Extract the (x, y) coordinate from the center of the cell holding the provided text.  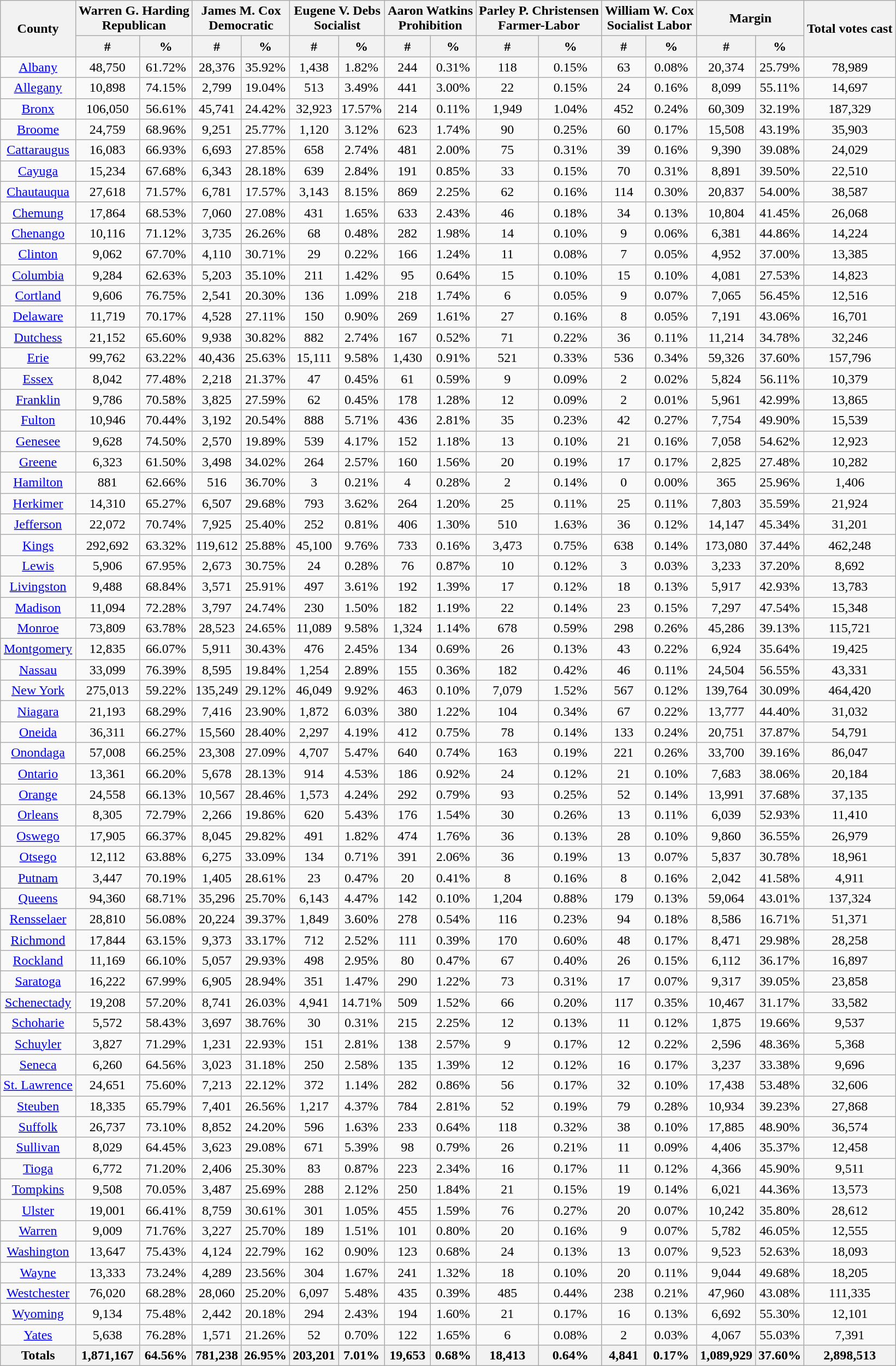
620 (315, 815)
35.92% (265, 67)
23.56% (265, 1273)
8,045 (216, 836)
9,628 (107, 441)
16.71% (780, 919)
19.04% (265, 88)
372 (315, 1085)
15,539 (850, 420)
94 (624, 919)
56.08% (166, 919)
14,697 (850, 88)
32,606 (850, 1085)
16,222 (107, 982)
36.55% (780, 836)
Erie (38, 358)
94,360 (107, 898)
0.48% (361, 233)
671 (315, 1148)
474 (407, 836)
380 (407, 711)
28.18% (265, 171)
63.22% (166, 358)
4.47% (361, 898)
56.55% (780, 670)
7,297 (726, 608)
20,751 (726, 732)
36,574 (850, 1127)
77.48% (166, 379)
28.61% (265, 877)
12,112 (107, 857)
1,871,167 (107, 1356)
882 (315, 337)
12,555 (850, 1231)
4,911 (850, 877)
Livingston (38, 586)
9,284 (107, 275)
111 (407, 940)
733 (407, 545)
30.82% (265, 337)
68.28% (166, 1293)
Cortland (38, 296)
68.71% (166, 898)
79 (624, 1106)
Columbia (38, 275)
70.05% (166, 1189)
1.30% (453, 524)
1.09% (361, 296)
41.58% (780, 877)
Bronx (38, 109)
Wayne (38, 1273)
0.33% (570, 358)
6,112 (726, 961)
292 (407, 794)
67.70% (166, 254)
135 (407, 1065)
2,799 (216, 88)
10,242 (726, 1210)
218 (407, 296)
14.71% (361, 1002)
30.75% (265, 566)
37,135 (850, 794)
59.22% (166, 691)
2,442 (216, 1314)
Oswego (38, 836)
20,837 (726, 192)
70.44% (166, 420)
Herkimer (38, 503)
86,047 (850, 753)
37.00% (780, 254)
233 (407, 1127)
11,719 (107, 317)
640 (407, 753)
28.13% (265, 774)
39 (624, 150)
38.76% (265, 1023)
1,204 (508, 898)
275,013 (107, 691)
191 (407, 171)
20.54% (265, 420)
11,094 (107, 608)
6,343 (216, 171)
150 (315, 317)
25.30% (265, 1168)
10,282 (850, 462)
29 (315, 254)
18,205 (850, 1273)
1.28% (453, 400)
25.40% (265, 524)
44.36% (780, 1189)
22.79% (265, 1251)
26,979 (850, 836)
56 (508, 1085)
11,169 (107, 961)
35,903 (850, 129)
3,143 (315, 192)
24.74% (265, 608)
32 (624, 1085)
35,296 (216, 898)
1.42% (361, 275)
6,905 (216, 982)
63.88% (166, 857)
30.71% (265, 254)
Washington (38, 1251)
435 (407, 1293)
Seneca (38, 1065)
0.71% (361, 857)
0.41% (453, 877)
27,868 (850, 1106)
42.99% (780, 400)
25.69% (265, 1189)
6,692 (726, 1314)
9,373 (216, 940)
7,065 (726, 296)
462,248 (850, 545)
0.74% (453, 753)
3,233 (726, 566)
176 (407, 815)
21,152 (107, 337)
13,777 (726, 711)
Chautauqua (38, 192)
521 (508, 358)
49.68% (780, 1273)
40,436 (216, 358)
27.11% (265, 317)
Genesee (38, 441)
48 (624, 940)
2,042 (726, 877)
1,573 (315, 794)
1.76% (453, 836)
17,438 (726, 1085)
35.37% (780, 1148)
60 (624, 129)
0.06% (671, 233)
28.46% (265, 794)
3,473 (508, 545)
9,317 (726, 982)
45,286 (726, 628)
1,217 (315, 1106)
Total votes cast (850, 28)
5,837 (726, 857)
869 (407, 192)
1.47% (361, 982)
71 (508, 337)
53.48% (780, 1085)
Chemung (38, 212)
32,923 (315, 109)
13,361 (107, 774)
12,516 (850, 296)
80 (407, 961)
0.42% (570, 670)
2.45% (361, 649)
Schuyler (38, 1044)
1.24% (453, 254)
20.30% (265, 296)
6,097 (315, 1293)
17,864 (107, 212)
3.61% (361, 586)
10 (508, 566)
24,504 (726, 670)
42.93% (780, 586)
6,143 (315, 898)
18,413 (508, 1356)
3,623 (216, 1148)
Suffolk (38, 1127)
151 (315, 1044)
0.52% (453, 337)
99,762 (107, 358)
1.59% (453, 1210)
241 (407, 1273)
2.89% (361, 670)
10,898 (107, 88)
25.91% (265, 586)
25.20% (265, 1293)
68.53% (166, 212)
7,754 (726, 420)
Rensselaer (38, 919)
6,381 (726, 233)
33,700 (726, 753)
15,234 (107, 171)
0.60% (570, 940)
Albany (38, 67)
464,420 (850, 691)
351 (315, 982)
73.10% (166, 1127)
298 (624, 628)
2.84% (361, 171)
32.19% (780, 109)
8,042 (107, 379)
2.34% (453, 1168)
455 (407, 1210)
44.86% (780, 233)
138 (407, 1044)
71.12% (166, 233)
3,571 (216, 586)
39.23% (780, 1106)
43.01% (780, 898)
68.96% (166, 129)
27.53% (780, 275)
70.58% (166, 400)
1.32% (453, 1273)
10,946 (107, 420)
0.35% (671, 1002)
16,897 (850, 961)
21,193 (107, 711)
44.40% (780, 711)
0 (624, 483)
292,692 (107, 545)
6,781 (216, 192)
203,201 (315, 1356)
17,885 (726, 1127)
510 (508, 524)
54,791 (850, 732)
41.45% (780, 212)
10,934 (726, 1106)
8,099 (726, 88)
7.01% (361, 1356)
18,335 (107, 1106)
Queens (38, 898)
76.28% (166, 1335)
45.90% (780, 1168)
25.96% (780, 483)
28,810 (107, 919)
0.88% (570, 898)
Allegany (38, 88)
31,032 (850, 711)
Parley P. ChristensenFarmer-Labor (539, 19)
9,044 (726, 1273)
59,326 (726, 358)
65.27% (166, 503)
26.03% (265, 1002)
406 (407, 524)
123 (407, 1251)
62.66% (166, 483)
43.19% (780, 129)
43.06% (780, 317)
11,214 (726, 337)
Richmond (38, 940)
11,089 (315, 628)
186 (407, 774)
68.29% (166, 711)
56.45% (780, 296)
8,692 (850, 566)
16,083 (107, 150)
5,572 (107, 1023)
5,917 (726, 586)
1,324 (407, 628)
0.01% (671, 400)
9,488 (107, 586)
43 (624, 649)
66.07% (166, 649)
29.82% (265, 836)
Delaware (38, 317)
5,678 (216, 774)
48.36% (780, 1044)
0.86% (453, 1085)
278 (407, 919)
66.41% (166, 1210)
3,487 (216, 1189)
3,825 (216, 400)
3.49% (361, 88)
Niagara (38, 711)
46,049 (315, 691)
21.37% (265, 379)
Eugene V. DebsSocialist (337, 19)
3,735 (216, 233)
365 (726, 483)
4,289 (216, 1273)
4,952 (726, 254)
19.86% (265, 815)
881 (107, 483)
481 (407, 150)
Westchester (38, 1293)
19 (624, 1189)
14,224 (850, 233)
5,911 (216, 649)
0.80% (453, 1231)
63.32% (166, 545)
Monroe (38, 628)
1,875 (726, 1023)
Steuben (38, 1106)
39.05% (780, 982)
513 (315, 88)
8,471 (726, 940)
6,507 (216, 503)
74.50% (166, 441)
3,237 (726, 1065)
9,134 (107, 1314)
2,898,513 (850, 1356)
71.57% (166, 192)
0.32% (570, 1127)
73 (508, 982)
1.84% (453, 1189)
Lewis (38, 566)
304 (315, 1273)
4,528 (216, 317)
52.93% (780, 815)
37.20% (780, 566)
7,401 (216, 1106)
Cayuga (38, 171)
Essex (38, 379)
2,825 (726, 462)
71.76% (166, 1231)
3.00% (453, 88)
2.58% (361, 1065)
633 (407, 212)
34.02% (265, 462)
19,653 (407, 1356)
9.76% (361, 545)
288 (315, 1189)
6,275 (216, 857)
244 (407, 67)
67.99% (166, 982)
32,246 (850, 337)
66.13% (166, 794)
Montgomery (38, 649)
68.84% (166, 586)
42 (624, 420)
1.51% (361, 1231)
Schenectady (38, 1002)
12,101 (850, 1314)
Franklin (38, 400)
13,573 (850, 1189)
4,110 (216, 254)
781,238 (216, 1356)
539 (315, 441)
24,029 (850, 150)
1,949 (508, 109)
68 (315, 233)
33.17% (265, 940)
75.43% (166, 1251)
10,567 (216, 794)
20,224 (216, 919)
20.18% (265, 1314)
30.78% (780, 857)
914 (315, 774)
155 (407, 670)
1,405 (216, 877)
63.78% (166, 628)
0.30% (671, 192)
19.84% (265, 670)
27.09% (265, 753)
Wyoming (38, 1314)
75.48% (166, 1314)
13,333 (107, 1273)
Onondaga (38, 753)
4,406 (726, 1148)
1.20% (453, 503)
888 (315, 420)
476 (315, 649)
83 (315, 1168)
36,311 (107, 732)
1.05% (361, 1210)
13,647 (107, 1251)
491 (315, 836)
152 (407, 441)
60,309 (726, 109)
29.93% (265, 961)
6,924 (726, 649)
Tioga (38, 1168)
63 (624, 67)
Greene (38, 462)
3,697 (216, 1023)
1,438 (315, 67)
12,835 (107, 649)
39.16% (780, 753)
39.50% (780, 171)
67.95% (166, 566)
122 (407, 1335)
114 (624, 192)
58.43% (166, 1023)
5.47% (361, 753)
596 (315, 1127)
115,721 (850, 628)
66.37% (166, 836)
3,192 (216, 420)
19,425 (850, 649)
8,852 (216, 1127)
11,410 (850, 815)
70.17% (166, 317)
Fulton (38, 420)
25.63% (265, 358)
230 (315, 608)
12,923 (850, 441)
5.39% (361, 1148)
1.56% (453, 462)
0.70% (361, 1335)
4.37% (361, 1106)
24.65% (265, 628)
Tompkins (38, 1189)
3.12% (361, 129)
10,379 (850, 379)
49.90% (780, 420)
Jefferson (38, 524)
252 (315, 524)
14,823 (850, 275)
93 (508, 794)
2,673 (216, 566)
24.42% (265, 109)
27.85% (265, 150)
35.80% (780, 1210)
1.04% (570, 109)
Hamilton (38, 483)
36.17% (780, 961)
26.26% (265, 233)
638 (624, 545)
13,991 (726, 794)
33.38% (780, 1065)
1,231 (216, 1044)
29.68% (265, 503)
Orange (38, 794)
Saratoga (38, 982)
4 (407, 483)
412 (407, 732)
54.00% (780, 192)
215 (407, 1023)
28,060 (216, 1293)
33 (508, 171)
1.50% (361, 608)
5,203 (216, 275)
0.85% (453, 171)
75 (508, 150)
74.15% (166, 88)
8,891 (726, 171)
536 (624, 358)
5.43% (361, 815)
26,068 (850, 212)
48.90% (780, 1127)
18,093 (850, 1251)
16,701 (850, 317)
8,305 (107, 815)
14,147 (726, 524)
61 (407, 379)
139,764 (726, 691)
22.12% (265, 1085)
221 (624, 753)
39.13% (780, 628)
623 (407, 129)
5,824 (726, 379)
Rockland (38, 961)
76.75% (166, 296)
33,099 (107, 670)
73,809 (107, 628)
0.91% (453, 358)
4,841 (624, 1356)
90 (508, 129)
178 (407, 400)
135,249 (216, 691)
25.88% (265, 545)
James M. CoxDemocratic (241, 19)
8,759 (216, 1210)
7,191 (726, 317)
497 (315, 586)
37.44% (780, 545)
21.26% (265, 1335)
3,023 (216, 1065)
8,595 (216, 670)
66 (508, 1002)
Sullivan (38, 1148)
29.98% (780, 940)
9,508 (107, 1189)
301 (315, 1210)
20,374 (726, 67)
27.08% (265, 212)
56.11% (780, 379)
9,062 (107, 254)
5,906 (107, 566)
1.60% (453, 1314)
269 (407, 317)
30.43% (265, 649)
1,849 (315, 919)
47 (315, 379)
St. Lawrence (38, 1085)
35.59% (780, 503)
28,612 (850, 1210)
1,406 (850, 483)
4.53% (361, 774)
34.78% (780, 337)
436 (407, 420)
30.61% (265, 1210)
7,391 (850, 1335)
37.68% (780, 794)
658 (315, 150)
117 (624, 1002)
Nassau (38, 670)
9,606 (107, 296)
192 (407, 586)
Kings (38, 545)
95 (407, 275)
1,571 (216, 1335)
187,329 (850, 109)
13,385 (850, 254)
Dutchess (38, 337)
70.74% (166, 524)
14 (508, 233)
13,865 (850, 400)
54.62% (780, 441)
33,582 (850, 1002)
6,693 (216, 150)
17,844 (107, 940)
28,258 (850, 940)
29.12% (265, 691)
6,772 (107, 1168)
7 (624, 254)
9,511 (850, 1168)
163 (508, 753)
24,759 (107, 129)
0.00% (671, 483)
104 (508, 711)
Warren G. HardingRepublican (134, 19)
2.00% (453, 150)
27,618 (107, 192)
3,447 (107, 877)
5,782 (726, 1231)
1.18% (453, 441)
2,297 (315, 732)
73.24% (166, 1273)
639 (315, 171)
189 (315, 1231)
15,508 (726, 129)
6,039 (726, 815)
5.71% (361, 420)
167 (407, 337)
51,371 (850, 919)
498 (315, 961)
160 (407, 462)
55.03% (780, 1335)
New York (38, 691)
6,323 (107, 462)
116 (508, 919)
211 (315, 275)
Schoharie (38, 1023)
4.24% (361, 794)
38 (624, 1127)
7,803 (726, 503)
516 (216, 483)
27.48% (780, 462)
35.64% (780, 649)
170 (508, 940)
26.56% (265, 1106)
712 (315, 940)
6,260 (107, 1065)
0.40% (570, 961)
19,001 (107, 1210)
7,060 (216, 212)
31.17% (780, 1002)
75.60% (166, 1085)
7,925 (216, 524)
22,510 (850, 171)
6,021 (726, 1189)
4,707 (315, 753)
290 (407, 982)
5,961 (726, 400)
1.61% (453, 317)
9.92% (361, 691)
431 (315, 212)
2,218 (216, 379)
0.02% (671, 379)
24,651 (107, 1085)
238 (624, 1293)
223 (407, 1168)
Otsego (38, 857)
72.79% (166, 815)
9,523 (726, 1251)
3.60% (361, 919)
136 (315, 296)
Margin (750, 19)
37.87% (780, 732)
1.67% (361, 1273)
76,020 (107, 1293)
19,208 (107, 1002)
66.20% (166, 774)
173,080 (726, 545)
13,783 (850, 586)
509 (407, 1002)
38,587 (850, 192)
1.54% (453, 815)
294 (315, 1314)
21,924 (850, 503)
4,941 (315, 1002)
31.18% (265, 1065)
5,368 (850, 1044)
793 (315, 503)
6.03% (361, 711)
5,057 (216, 961)
179 (624, 898)
119,612 (216, 545)
22.93% (265, 1044)
Ulster (38, 1210)
485 (508, 1293)
1.98% (453, 233)
10,804 (726, 212)
15,111 (315, 358)
2.95% (361, 961)
19.66% (780, 1023)
441 (407, 88)
33.09% (265, 857)
15,348 (850, 608)
9,537 (850, 1023)
106,050 (107, 109)
28,523 (216, 628)
166 (407, 254)
76.39% (166, 670)
61.72% (166, 67)
35.10% (265, 275)
46.05% (780, 1231)
70 (624, 171)
0.54% (453, 919)
214 (407, 109)
57,008 (107, 753)
64.45% (166, 1148)
10,116 (107, 233)
34 (624, 212)
38.06% (780, 774)
1,089,929 (726, 1356)
2.52% (361, 940)
1,120 (315, 129)
56.61% (166, 109)
59,064 (726, 898)
78 (508, 732)
30.09% (780, 691)
45.34% (780, 524)
391 (407, 857)
35 (508, 420)
26,737 (107, 1127)
1,254 (315, 670)
39.08% (780, 150)
65.60% (166, 337)
2,266 (216, 815)
4,081 (726, 275)
0.36% (453, 670)
8.15% (361, 192)
39.37% (265, 919)
194 (407, 1314)
Cattaraugus (38, 150)
66.10% (166, 961)
55.30% (780, 1314)
101 (407, 1231)
61.50% (166, 462)
71.20% (166, 1168)
Oneida (38, 732)
43.08% (780, 1293)
45,741 (216, 109)
9,009 (107, 1231)
47.54% (780, 608)
25.79% (780, 67)
28.40% (265, 732)
William W. CoxSocialist Labor (649, 19)
Chenango (38, 233)
98 (407, 1148)
20,184 (850, 774)
4,366 (726, 1168)
7,683 (726, 774)
9,860 (726, 836)
18,961 (850, 857)
157,796 (850, 358)
36.70% (265, 483)
43,331 (850, 670)
9,938 (216, 337)
7,079 (508, 691)
78,989 (850, 67)
1,430 (407, 358)
County (38, 28)
67.68% (166, 171)
23.90% (265, 711)
2,570 (216, 441)
47,960 (726, 1293)
7,213 (216, 1085)
8,029 (107, 1148)
2,406 (216, 1168)
24,558 (107, 794)
9,251 (216, 129)
48,750 (107, 67)
Orleans (38, 815)
463 (407, 691)
28.94% (265, 982)
45,100 (315, 545)
1,872 (315, 711)
Yates (38, 1335)
1.19% (453, 608)
678 (508, 628)
4.19% (361, 732)
0.20% (570, 1002)
133 (624, 732)
3,797 (216, 608)
137,324 (850, 898)
14,310 (107, 503)
9,696 (850, 1065)
Ontario (38, 774)
28 (624, 836)
66.25% (166, 753)
27.59% (265, 400)
25.77% (265, 129)
70.19% (166, 877)
4,067 (726, 1335)
22,072 (107, 524)
15,560 (216, 732)
24.20% (265, 1127)
8,586 (726, 919)
27 (508, 317)
4,124 (216, 1251)
4.17% (361, 441)
57.20% (166, 1002)
2,596 (726, 1044)
71.29% (166, 1044)
2,541 (216, 296)
452 (624, 109)
19.89% (265, 441)
17,905 (107, 836)
10,467 (726, 1002)
Aaron WatkinsProhibition (430, 19)
Clinton (38, 254)
Madison (38, 608)
28,376 (216, 67)
3.62% (361, 503)
65.79% (166, 1106)
567 (624, 691)
7,058 (726, 441)
111,335 (850, 1293)
26.95% (265, 1356)
0.69% (453, 649)
7,416 (216, 711)
72.28% (166, 608)
23,858 (850, 982)
9,390 (726, 150)
12,458 (850, 1148)
5,638 (107, 1335)
9,786 (107, 400)
23,308 (216, 753)
162 (315, 1251)
3,827 (107, 1044)
52.63% (780, 1251)
0.44% (570, 1293)
66.27% (166, 732)
Warren (38, 1231)
Broome (38, 129)
31,201 (850, 524)
2.06% (453, 857)
142 (407, 898)
29.08% (265, 1148)
62.63% (166, 275)
55.11% (780, 88)
5.48% (361, 1293)
63.15% (166, 940)
3,227 (216, 1231)
0.92% (453, 774)
3,498 (216, 462)
2.12% (361, 1189)
0.81% (361, 524)
784 (407, 1106)
Putnam (38, 877)
66.93% (166, 150)
8,741 (216, 1002)
Totals (38, 1356)
